Locate the cell with the specified text and output its (x, y) center coordinate. 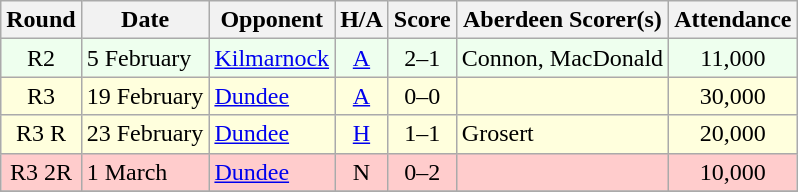
R3 2R (41, 172)
R3 (41, 96)
19 February (145, 96)
Connon, MacDonald (562, 58)
H/A (362, 20)
R3 R (41, 134)
Kilmarnock (272, 58)
Opponent (272, 20)
1 March (145, 172)
10,000 (733, 172)
0–0 (422, 96)
N (362, 172)
0–2 (422, 172)
Grosert (562, 134)
30,000 (733, 96)
11,000 (733, 58)
20,000 (733, 134)
Score (422, 20)
Date (145, 20)
Round (41, 20)
H (362, 134)
Attendance (733, 20)
5 February (145, 58)
23 February (145, 134)
1–1 (422, 134)
Aberdeen Scorer(s) (562, 20)
R2 (41, 58)
2–1 (422, 58)
